Find where the given text appears and provide that cell's center as [X, Y] coordinate. 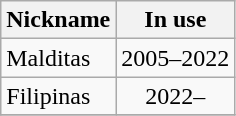
Malditas [58, 58]
2022– [176, 96]
Nickname [58, 20]
In use [176, 20]
2005–2022 [176, 58]
Filipinas [58, 96]
